For the text-containing cell, return its midpoint in [x, y] coordinate format. 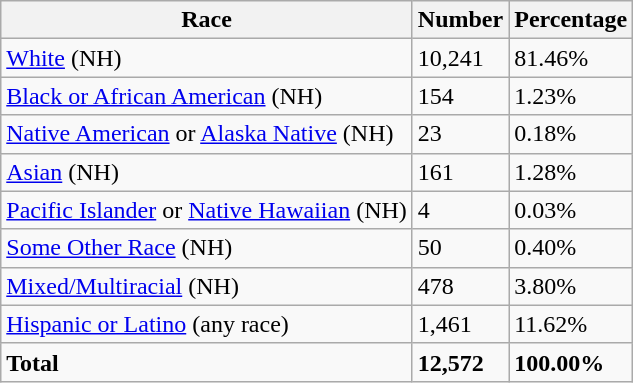
23 [460, 134]
Mixed/Multiracial (NH) [207, 286]
Hispanic or Latino (any race) [207, 324]
1.28% [571, 172]
100.00% [571, 362]
Race [207, 20]
3.80% [571, 286]
Percentage [571, 20]
Asian (NH) [207, 172]
Native American or Alaska Native (NH) [207, 134]
10,241 [460, 58]
Number [460, 20]
Black or African American (NH) [207, 96]
478 [460, 286]
Total [207, 362]
0.03% [571, 210]
0.40% [571, 248]
81.46% [571, 58]
White (NH) [207, 58]
1,461 [460, 324]
154 [460, 96]
11.62% [571, 324]
4 [460, 210]
161 [460, 172]
1.23% [571, 96]
0.18% [571, 134]
Pacific Islander or Native Hawaiian (NH) [207, 210]
50 [460, 248]
12,572 [460, 362]
Some Other Race (NH) [207, 248]
